From the cell containing the given text, extract its center point as (X, Y) coordinate. 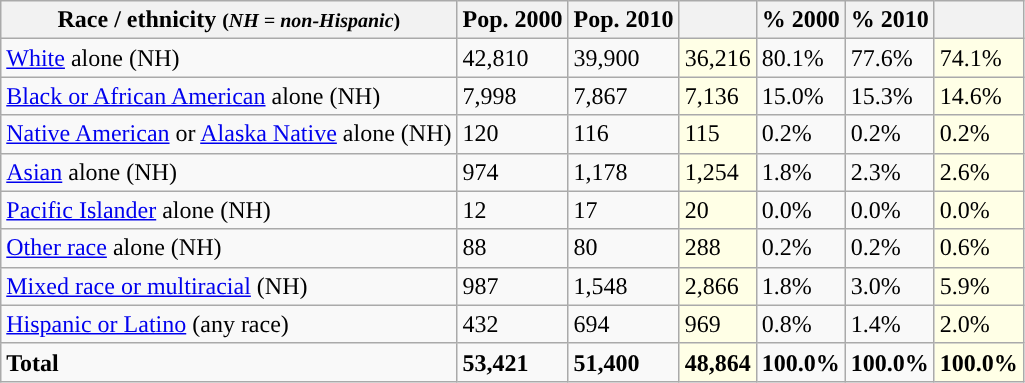
1,178 (624, 172)
42,810 (512, 58)
7,867 (624, 96)
80 (624, 248)
14.6% (978, 96)
2.3% (890, 172)
115 (718, 134)
77.6% (890, 58)
3.0% (890, 286)
1,254 (718, 172)
12 (512, 210)
% 2000 (800, 20)
White alone (NH) (229, 58)
15.0% (800, 96)
0.8% (800, 324)
969 (718, 324)
80.1% (800, 58)
974 (512, 172)
53,421 (512, 362)
Pop. 2000 (512, 20)
5.9% (978, 286)
Native American or Alaska Native alone (NH) (229, 134)
2.0% (978, 324)
88 (512, 248)
694 (624, 324)
Black or African American alone (NH) (229, 96)
Mixed race or multiracial (NH) (229, 286)
% 2010 (890, 20)
Pop. 2010 (624, 20)
51,400 (624, 362)
Asian alone (NH) (229, 172)
987 (512, 286)
20 (718, 210)
288 (718, 248)
17 (624, 210)
48,864 (718, 362)
432 (512, 324)
120 (512, 134)
116 (624, 134)
15.3% (890, 96)
7,136 (718, 96)
Hispanic or Latino (any race) (229, 324)
Pacific Islander alone (NH) (229, 210)
1.4% (890, 324)
1,548 (624, 286)
2.6% (978, 172)
Race / ethnicity (NH = non-Hispanic) (229, 20)
2,866 (718, 286)
74.1% (978, 58)
Other race alone (NH) (229, 248)
0.6% (978, 248)
36,216 (718, 58)
7,998 (512, 96)
39,900 (624, 58)
Total (229, 362)
